Find where the given text appears and provide that cell's center as [X, Y] coordinate. 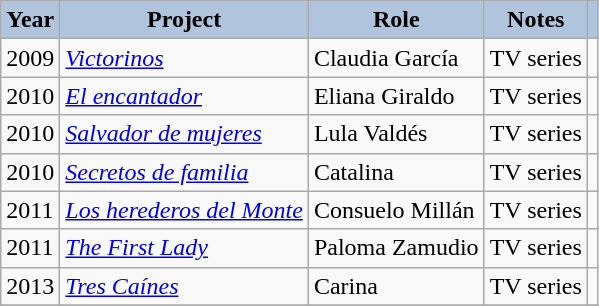
Secretos de familia [184, 172]
Los herederos del Monte [184, 210]
Tres Caínes [184, 286]
Victorinos [184, 58]
El encantador [184, 96]
Salvador de mujeres [184, 134]
Year [30, 20]
Paloma Zamudio [396, 248]
Notes [536, 20]
Consuelo Millán [396, 210]
Role [396, 20]
Eliana Giraldo [396, 96]
Carina [396, 286]
The First Lady [184, 248]
Lula Valdés [396, 134]
2013 [30, 286]
Catalina [396, 172]
Project [184, 20]
Claudia García [396, 58]
2009 [30, 58]
